Search for the cell housing the specified text and yield its [x, y] center coordinate. 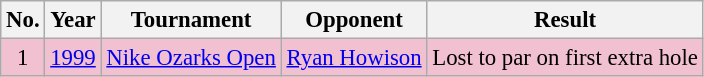
Tournament [191, 20]
Ryan Howison [354, 58]
Nike Ozarks Open [191, 58]
Result [565, 20]
Year [73, 20]
Lost to par on first extra hole [565, 58]
No. [23, 20]
1 [23, 58]
1999 [73, 58]
Opponent [354, 20]
